Scan for the cell matching the given text and deliver its (X, Y) coordinate at center. 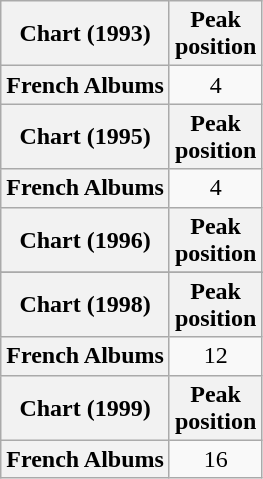
Chart (1995) (86, 136)
Chart (1999) (86, 408)
16 (215, 459)
Chart (1996) (86, 240)
Chart (1998) (86, 304)
Chart (1993) (86, 34)
12 (215, 356)
